Find where the given text appears and provide that cell's center as [X, Y] coordinate. 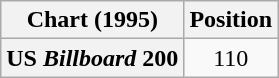
US Billboard 200 [92, 58]
Position [231, 20]
110 [231, 58]
Chart (1995) [92, 20]
